Return the [X, Y] coordinate for the center point of the cell that contains the specified text.  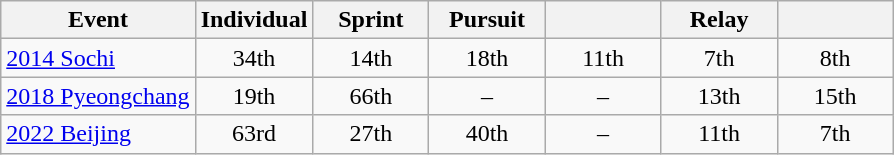
19th [254, 96]
40th [487, 134]
Relay [719, 20]
13th [719, 96]
Event [98, 20]
2014 Sochi [98, 58]
Pursuit [487, 20]
66th [371, 96]
2022 Beijing [98, 134]
8th [835, 58]
15th [835, 96]
14th [371, 58]
18th [487, 58]
27th [371, 134]
Sprint [371, 20]
2018 Pyeongchang [98, 96]
34th [254, 58]
Individual [254, 20]
63rd [254, 134]
